Scan for the cell matching the given text and deliver its (x, y) coordinate at center. 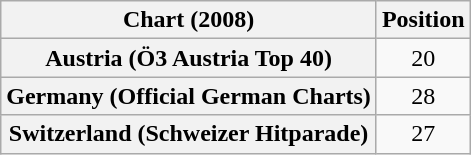
Germany (Official German Charts) (189, 96)
Switzerland (Schweizer Hitparade) (189, 134)
Chart (2008) (189, 20)
Position (423, 20)
20 (423, 58)
28 (423, 96)
27 (423, 134)
Austria (Ö3 Austria Top 40) (189, 58)
